From the cell containing the given text, extract its center point as [x, y] coordinate. 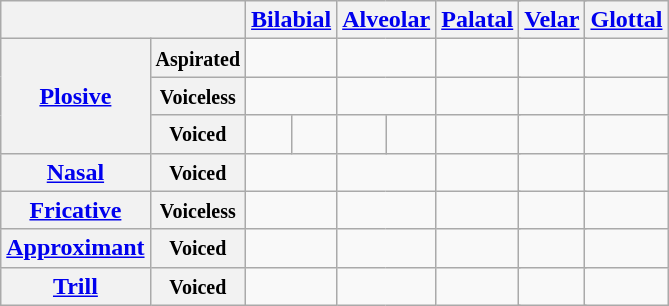
Aspirated [198, 58]
Velar [552, 20]
Bilabial [292, 20]
Palatal [478, 20]
Nasal [76, 172]
Alveolar [386, 20]
Fricative [76, 210]
Glottal [626, 20]
Approximant [76, 248]
Trill [76, 286]
Plosive [76, 96]
